Extract the [X, Y] coordinate from the center of the cell holding the provided text.  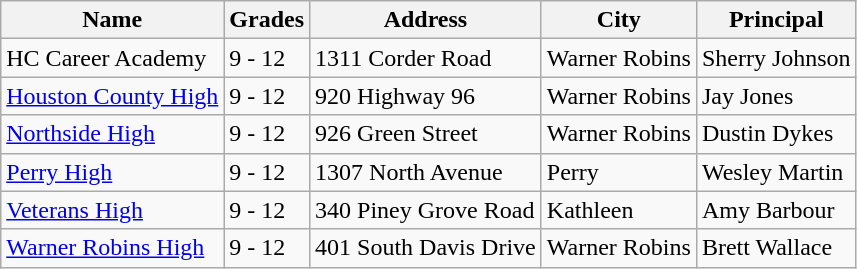
HC Career Academy [112, 58]
Sherry Johnson [776, 58]
Warner Robins High [112, 248]
Wesley Martin [776, 172]
City [618, 20]
Houston County High [112, 96]
926 Green Street [426, 134]
Address [426, 20]
Grades [267, 20]
1307 North Avenue [426, 172]
1311 Corder Road [426, 58]
Veterans High [112, 210]
Name [112, 20]
Perry [618, 172]
401 South Davis Drive [426, 248]
Amy Barbour [776, 210]
Northside High [112, 134]
Brett Wallace [776, 248]
340 Piney Grove Road [426, 210]
Dustin Dykes [776, 134]
Perry High [112, 172]
Kathleen [618, 210]
920 Highway 96 [426, 96]
Jay Jones [776, 96]
Principal [776, 20]
